Search for the cell housing the specified text and yield its [x, y] center coordinate. 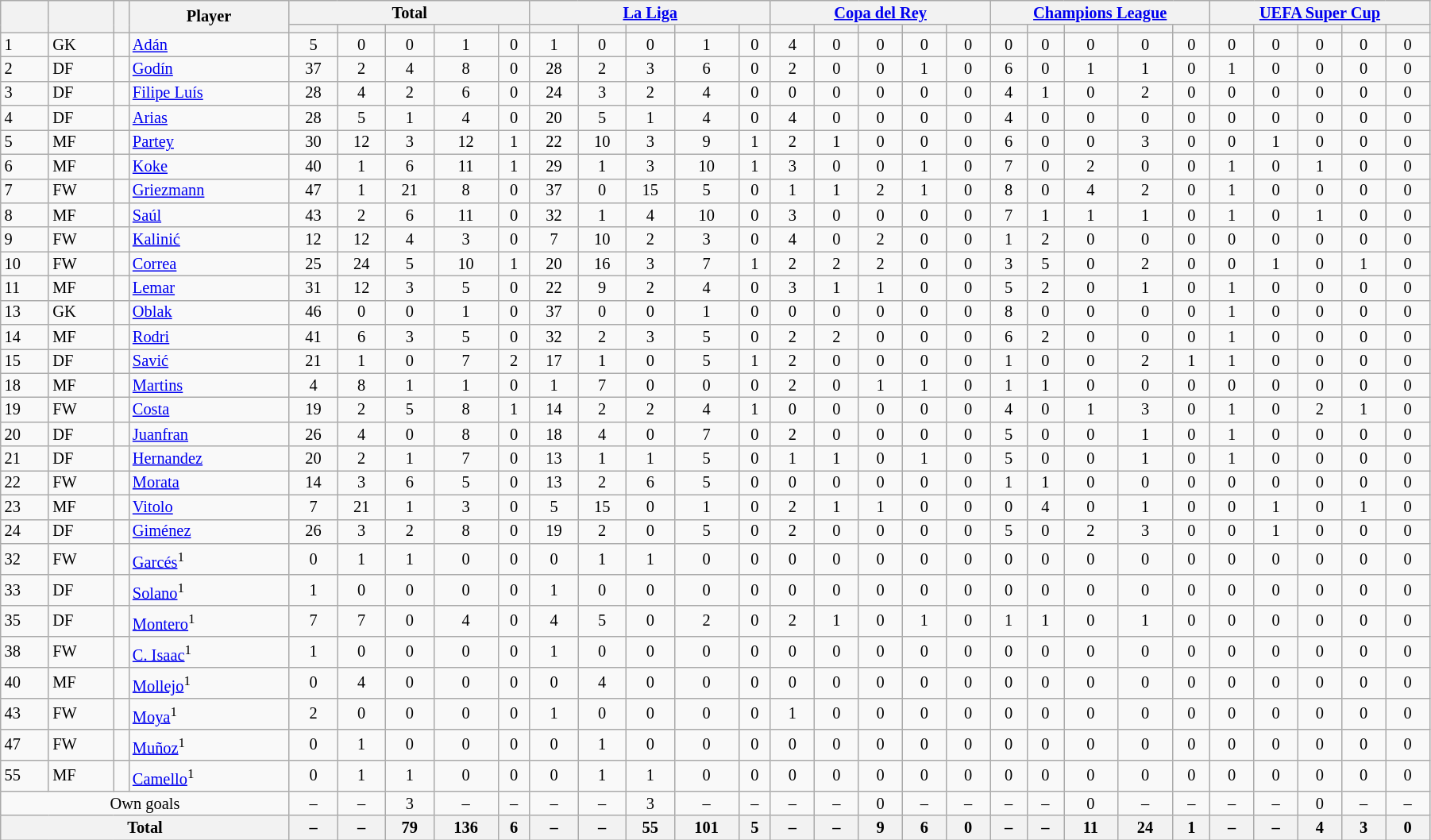
38 [25, 651]
Kalinić [209, 240]
Lemar [209, 287]
Morata [209, 483]
136 [465, 827]
Own goals [145, 803]
Mollejo1 [209, 683]
Vitolo [209, 507]
Adán [209, 44]
Koke [209, 167]
Saúl [209, 214]
Champions League [1101, 13]
Giménez [209, 532]
29 [554, 167]
Oblak [209, 313]
Correa [209, 264]
Costa [209, 410]
Camello1 [209, 775]
79 [410, 827]
25 [313, 264]
Moya1 [209, 713]
46 [313, 313]
Hernandez [209, 459]
UEFA Super Cup [1320, 13]
Godín [209, 68]
Arias [209, 118]
C. Isaac1 [209, 651]
Juanfran [209, 433]
Filipe Luís [209, 94]
Partey [209, 141]
41 [313, 337]
101 [707, 827]
Garcés1 [209, 559]
33 [25, 589]
16 [602, 264]
La Liga [650, 13]
23 [25, 507]
30 [313, 141]
35 [25, 621]
31 [313, 287]
Muñoz1 [209, 745]
17 [554, 360]
Player [209, 16]
Griezmann [209, 191]
Copa del Rey [880, 13]
Montero1 [209, 621]
Solano1 [209, 589]
Savić [209, 360]
Rodri [209, 337]
Martins [209, 386]
